Provide the [X, Y] coordinate of the cell's center where the given text is located.  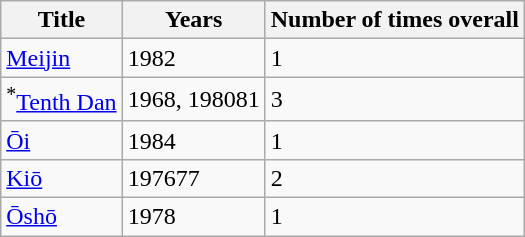
1984 [194, 140]
Years [194, 20]
Ōshō [62, 217]
3 [394, 100]
197677 [194, 178]
1978 [194, 217]
*Tenth Dan [62, 100]
1982 [194, 58]
Number of times overall [394, 20]
2 [394, 178]
Ōi [62, 140]
1968, 198081 [194, 100]
Kiō [62, 178]
Title [62, 20]
Meijin [62, 58]
